Scan for the cell matching the given text and deliver its (X, Y) coordinate at center. 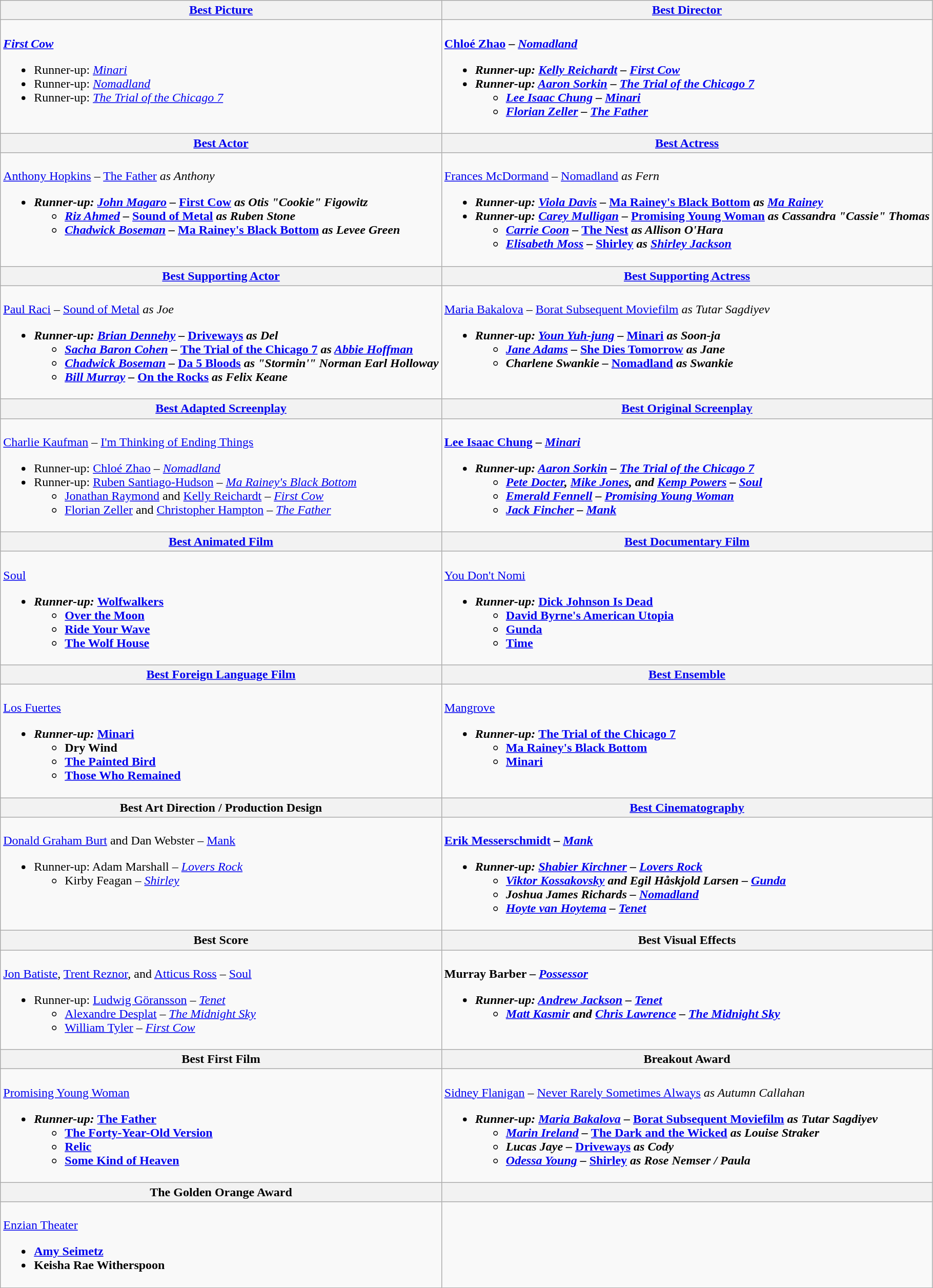
The Golden Orange Award (221, 1192)
Los FuertesRunner-up: MinariDry WindThe Painted BirdThose Who Remained (221, 740)
Best Supporting Actor (221, 276)
SoulRunner-up: WolfwalkersOver the MoonRide Your WaveThe Wolf House (221, 608)
Murray Barber – PossessorRunner-up: Andrew Jackson – TenetMatt Kasmir and Chris Lawrence – The Midnight Sky (687, 1000)
Enzian TheaterAmy SeimetzKeisha Rae Witherspoon (221, 1245)
You Don't NomiRunner-up: Dick Johnson Is DeadDavid Byrne's American UtopiaGundaTime (687, 608)
Best Foreign Language Film (221, 674)
Best Original Screenplay (687, 409)
Best Cinematography (687, 808)
Promising Young WomanRunner-up: The FatherThe Forty-Year-Old VersionRelicSome Kind of Heaven (221, 1126)
Best Visual Effects (687, 940)
Best Ensemble (687, 674)
Donald Graham Burt and Dan Webster – MankRunner-up: Adam Marshall – Lovers RockKirby Feagan – Shirley (221, 874)
Best Score (221, 940)
Best Actor (221, 143)
Best Actress (687, 143)
Best First Film (221, 1059)
Jon Batiste, Trent Reznor, and Atticus Ross – SoulRunner-up: Ludwig Göransson – TenetAlexandre Desplat – The Midnight SkyWilliam Tyler – First Cow (221, 1000)
First CowRunner-up: MinariRunner-up: NomadlandRunner-up: The Trial of the Chicago 7 (221, 77)
Best Documentary Film (687, 541)
Best Art Direction / Production Design (221, 808)
Best Director (687, 10)
Best Adapted Screenplay (221, 409)
MangroveRunner-up: The Trial of the Chicago 7Ma Rainey's Black BottomMinari (687, 740)
Best Supporting Actress (687, 276)
Best Picture (221, 10)
Best Animated Film (221, 541)
Breakout Award (687, 1059)
